Provide the (x, y) coordinate of the cell's center where the given text is located.  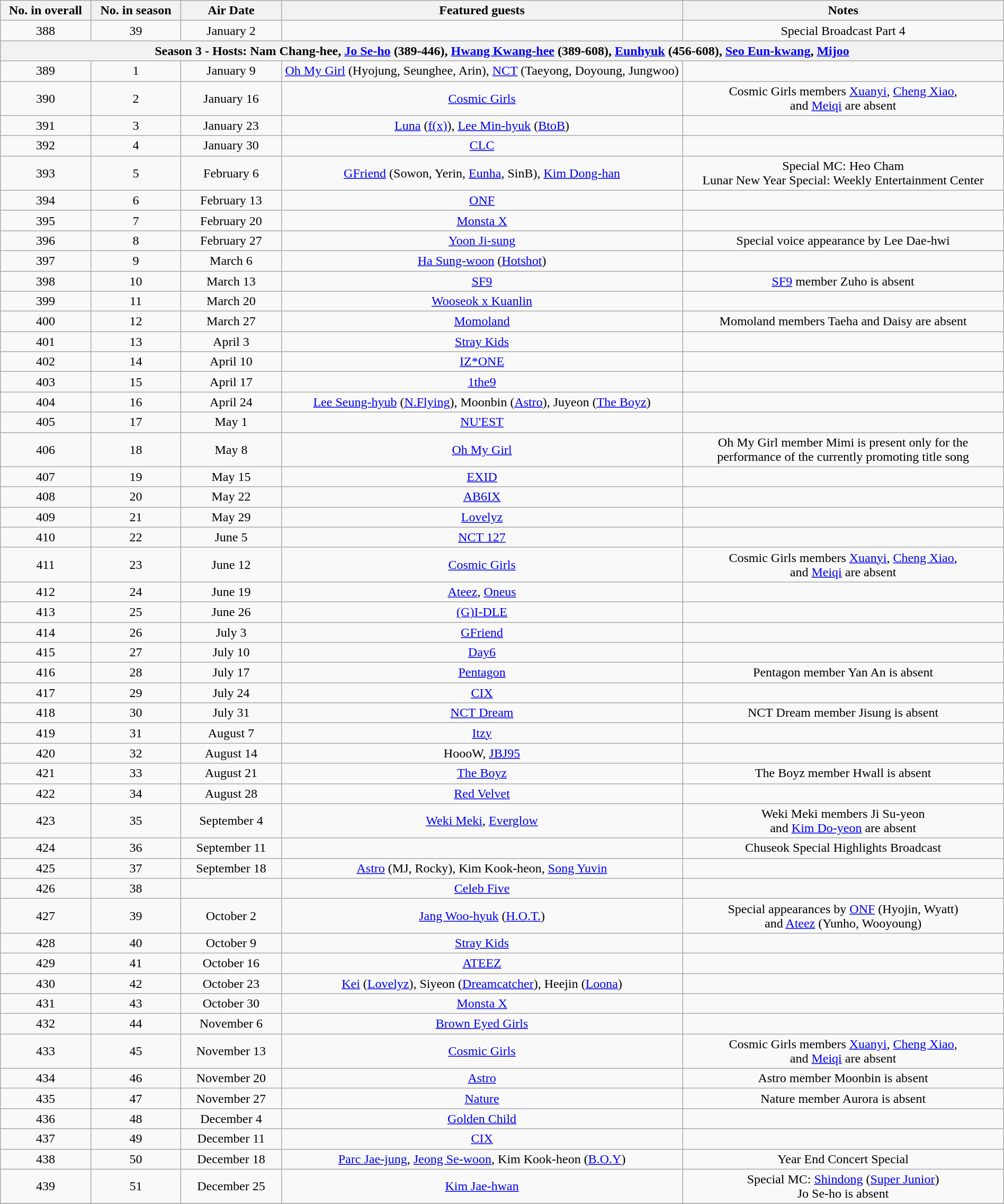
Chuseok Special Highlights Broadcast (843, 848)
Golden Child (482, 1119)
The Boyz member Hwall is absent (843, 773)
30 (136, 713)
2 (136, 99)
436 (46, 1119)
429 (46, 963)
September 11 (231, 848)
Pentagon (482, 673)
Wooseok x Kuanlin (482, 301)
396 (46, 240)
414 (46, 632)
33 (136, 773)
28 (136, 673)
49 (136, 1139)
419 (46, 733)
19 (136, 477)
13 (136, 342)
November 20 (231, 1078)
September 18 (231, 868)
Nature (482, 1099)
Lee Seung-hyub (N.Flying), Moonbin (Astro), Juyeon (The Boyz) (482, 402)
April 10 (231, 362)
8 (136, 240)
January 23 (231, 126)
The Boyz (482, 773)
34 (136, 793)
26 (136, 632)
17 (136, 422)
412 (46, 592)
Special Broadcast Part 4 (843, 31)
November 6 (231, 1024)
51 (136, 1187)
415 (46, 653)
390 (46, 99)
402 (46, 362)
Weki Meki members Ji Su-yeon and Kim Do-yeon are absent (843, 821)
May 15 (231, 477)
August 28 (231, 793)
Oh My Girl member Mimi is present only for the performance of the currently promoting title song (843, 449)
Astro member Moonbin is absent (843, 1078)
March 6 (231, 261)
NU'EST (482, 422)
Celeb Five (482, 888)
Air Date (231, 11)
Special appearances by ONF (Hyojin, Wyatt) and Ateez (Yunho, Wooyoung) (843, 915)
Parc Jae-jung, Jeong Se-woon, Kim Kook-heon (B.O.Y) (482, 1159)
438 (46, 1159)
May 29 (231, 517)
(G)I-DLE (482, 612)
January 9 (231, 71)
IZ*ONE (482, 362)
397 (46, 261)
1 (136, 71)
No. in overall (46, 11)
October 30 (231, 1004)
42 (136, 984)
September 4 (231, 821)
Notes (843, 11)
April 24 (231, 402)
439 (46, 1187)
3 (136, 126)
April 17 (231, 382)
413 (46, 612)
407 (46, 477)
June 5 (231, 537)
437 (46, 1139)
January 30 (231, 146)
Itzy (482, 733)
Weki Meki, Everglow (482, 821)
Luna (f(x)), Lee Min-hyuk (BtoB) (482, 126)
Nature member Aurora is absent (843, 1099)
31 (136, 733)
48 (136, 1119)
June 12 (231, 565)
Red Velvet (482, 793)
24 (136, 592)
Oh My Girl (Hyojung, Seunghee, Arin), NCT (Taeyong, Doyoung, Jungwoo) (482, 71)
16 (136, 402)
420 (46, 753)
October 16 (231, 963)
388 (46, 31)
4 (136, 146)
Special MC: Heo ChamLunar New Year Special: Weekly Entertainment Center (843, 173)
March 13 (231, 281)
Kim Jae-hwan (482, 1187)
July 3 (231, 632)
NCT Dream (482, 713)
427 (46, 915)
May 22 (231, 497)
Pentagon member Yan An is absent (843, 673)
No. in season (136, 11)
June 26 (231, 612)
5 (136, 173)
408 (46, 497)
46 (136, 1078)
July 10 (231, 653)
27 (136, 653)
March 20 (231, 301)
SF9 member Zuho is absent (843, 281)
October 2 (231, 915)
406 (46, 449)
398 (46, 281)
21 (136, 517)
November 13 (231, 1051)
417 (46, 693)
Featured guests (482, 11)
Special MC: Shindong (Super Junior)Jo Se-ho is absent (843, 1187)
Special voice appearance by Lee Dae-hwi (843, 240)
Ateez, Oneus (482, 592)
July 17 (231, 673)
Year End Concert Special (843, 1159)
416 (46, 673)
August 14 (231, 753)
Astro (482, 1078)
October 9 (231, 943)
February 27 (231, 240)
December 4 (231, 1119)
February 13 (231, 200)
45 (136, 1051)
399 (46, 301)
July 24 (231, 693)
December 25 (231, 1187)
EXID (482, 477)
August 7 (231, 733)
410 (46, 537)
ATEEZ (482, 963)
403 (46, 382)
409 (46, 517)
May 1 (231, 422)
425 (46, 868)
HoooW, JBJ95 (482, 753)
25 (136, 612)
Oh My Girl (482, 449)
38 (136, 888)
SF9 (482, 281)
434 (46, 1078)
426 (46, 888)
430 (46, 984)
400 (46, 322)
Momoland (482, 322)
1the9 (482, 382)
7 (136, 220)
392 (46, 146)
22 (136, 537)
391 (46, 126)
433 (46, 1051)
394 (46, 200)
10 (136, 281)
405 (46, 422)
December 11 (231, 1139)
44 (136, 1024)
14 (136, 362)
32 (136, 753)
July 31 (231, 713)
401 (46, 342)
May 8 (231, 449)
36 (136, 848)
20 (136, 497)
432 (46, 1024)
11 (136, 301)
411 (46, 565)
40 (136, 943)
October 23 (231, 984)
February 20 (231, 220)
50 (136, 1159)
Kei (Lovelyz), Siyeon (Dreamcatcher), Heejin (Loona) (482, 984)
Day6 (482, 653)
ONF (482, 200)
February 6 (231, 173)
43 (136, 1004)
Brown Eyed Girls (482, 1024)
9 (136, 261)
423 (46, 821)
12 (136, 322)
424 (46, 848)
March 27 (231, 322)
AB6IX (482, 497)
Season 3 - Hosts: Nam Chang-hee, Jo Se-ho (389-446), Hwang Kwang-hee (389-608), Eunhyuk (456-608), Seo Eun-kwang, Mijoo (502, 51)
389 (46, 71)
Ha Sung-woon (Hotshot) (482, 261)
Yoon Ji-sung (482, 240)
December 18 (231, 1159)
CLC (482, 146)
37 (136, 868)
January 16 (231, 99)
Lovelyz (482, 517)
6 (136, 200)
47 (136, 1099)
June 19 (231, 592)
Astro (MJ, Rocky), Kim Kook-heon, Song Yuvin (482, 868)
41 (136, 963)
431 (46, 1004)
GFriend (482, 632)
421 (46, 773)
August 21 (231, 773)
428 (46, 943)
April 3 (231, 342)
Momoland members Taeha and Daisy are absent (843, 322)
23 (136, 565)
29 (136, 693)
418 (46, 713)
35 (136, 821)
435 (46, 1099)
NCT 127 (482, 537)
Jang Woo-hyuk (H.O.T.) (482, 915)
November 27 (231, 1099)
GFriend (Sowon, Yerin, Eunha, SinB), Kim Dong-han (482, 173)
422 (46, 793)
15 (136, 382)
395 (46, 220)
18 (136, 449)
393 (46, 173)
NCT Dream member Jisung is absent (843, 713)
404 (46, 402)
January 2 (231, 31)
